Detect which cell encompasses the target text, then output its [x, y] center coordinate. 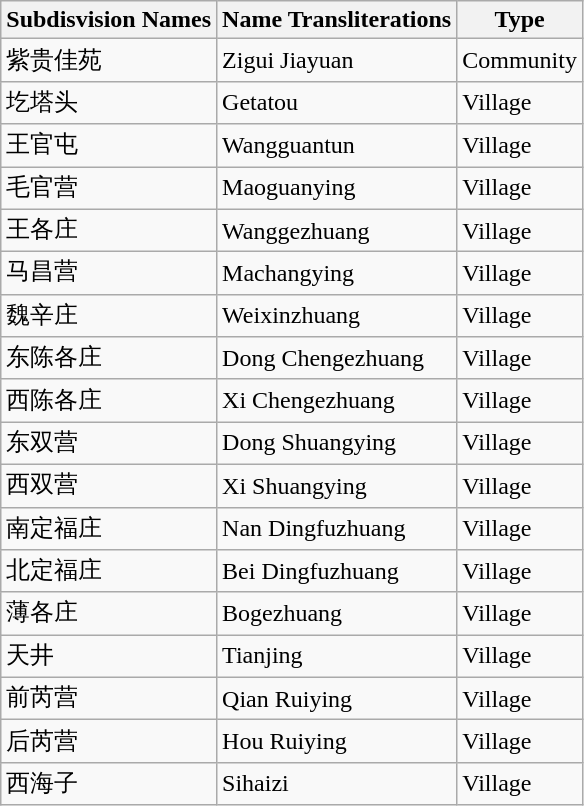
东双营 [109, 444]
天井 [109, 656]
魏辛庄 [109, 316]
Wanggezhuang [337, 230]
Tianjing [337, 656]
Name Transliterations [337, 20]
南定福庄 [109, 528]
Bei Dingfuzhuang [337, 572]
王官屯 [109, 146]
圪塔头 [109, 102]
北定福庄 [109, 572]
Community [520, 60]
Type [520, 20]
西陈各庄 [109, 400]
紫贵佳苑 [109, 60]
马昌营 [109, 274]
Zigui Jiayuan [337, 60]
Dong Chengezhuang [337, 358]
Maoguanying [337, 188]
东陈各庄 [109, 358]
Dong Shuangying [337, 444]
西海子 [109, 784]
Machangying [337, 274]
Subdisvision Names [109, 20]
Bogezhuang [337, 614]
王各庄 [109, 230]
毛官营 [109, 188]
前芮营 [109, 698]
Nan Dingfuzhuang [337, 528]
后芮营 [109, 742]
Sihaizi [337, 784]
薄各庄 [109, 614]
Wangguantun [337, 146]
Hou Ruiying [337, 742]
Weixinzhuang [337, 316]
Getatou [337, 102]
Xi Shuangying [337, 486]
Qian Ruiying [337, 698]
西双营 [109, 486]
Xi Chengezhuang [337, 400]
